Extract the (X, Y) coordinate from the center of the cell holding the provided text.  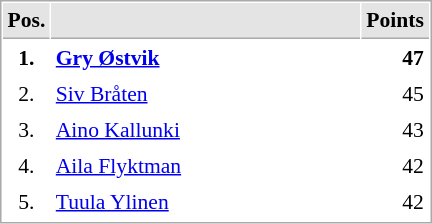
Siv Bråten (206, 93)
Tuula Ylinen (206, 201)
45 (396, 93)
43 (396, 129)
Pos. (26, 21)
4. (26, 165)
Gry Østvik (206, 57)
5. (26, 201)
Aila Flyktman (206, 165)
2. (26, 93)
Points (396, 21)
Aino Kallunki (206, 129)
47 (396, 57)
1. (26, 57)
3. (26, 129)
